Output the [X, Y] coordinate of the center of the cell containing the given text.  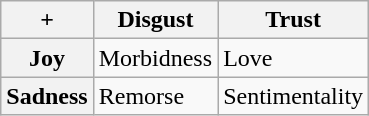
Sentimentality [294, 96]
Sadness [47, 96]
Love [294, 58]
Disgust [155, 20]
Trust [294, 20]
Joy [47, 58]
+ [47, 20]
Remorse [155, 96]
Morbidness [155, 58]
